Provide the [X, Y] coordinate of the cell's center where the given text is located.  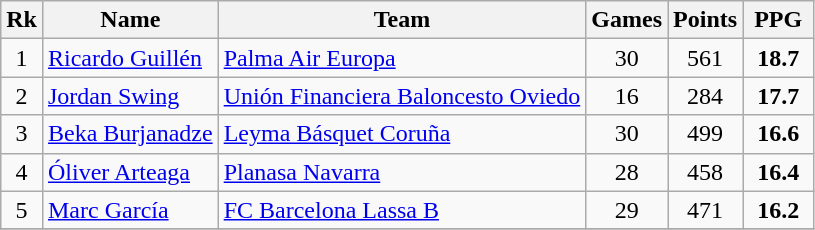
Ricardo Guillén [130, 58]
16.4 [778, 172]
16.2 [778, 210]
3 [22, 134]
Marc García [130, 210]
18.7 [778, 58]
29 [627, 210]
Leyma Básquet Coruña [402, 134]
284 [706, 96]
Points [706, 20]
16 [627, 96]
Team [402, 20]
17.7 [778, 96]
Rk [22, 20]
499 [706, 134]
Beka Burjanadze [130, 134]
Name [130, 20]
Planasa Navarra [402, 172]
Palma Air Europa [402, 58]
2 [22, 96]
471 [706, 210]
Games [627, 20]
1 [22, 58]
561 [706, 58]
28 [627, 172]
Óliver Arteaga [130, 172]
Unión Financiera Baloncesto Oviedo [402, 96]
16.6 [778, 134]
FC Barcelona Lassa B [402, 210]
5 [22, 210]
PPG [778, 20]
Jordan Swing [130, 96]
458 [706, 172]
4 [22, 172]
